Return the [X, Y] coordinate for the center point of the cell that contains the specified text.  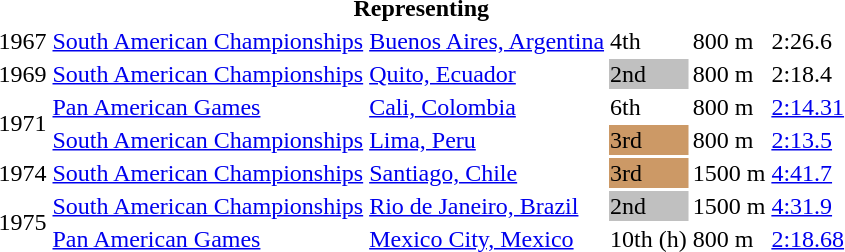
Rio de Janeiro, Brazil [487, 206]
Quito, Ecuador [487, 74]
Lima, Peru [487, 140]
Buenos Aires, Argentina [487, 41]
Cali, Colombia [487, 107]
Santiago, Chile [487, 173]
Pan American Games [208, 107]
4th [649, 41]
6th [649, 107]
